Search for the cell housing the specified text and yield its (x, y) center coordinate. 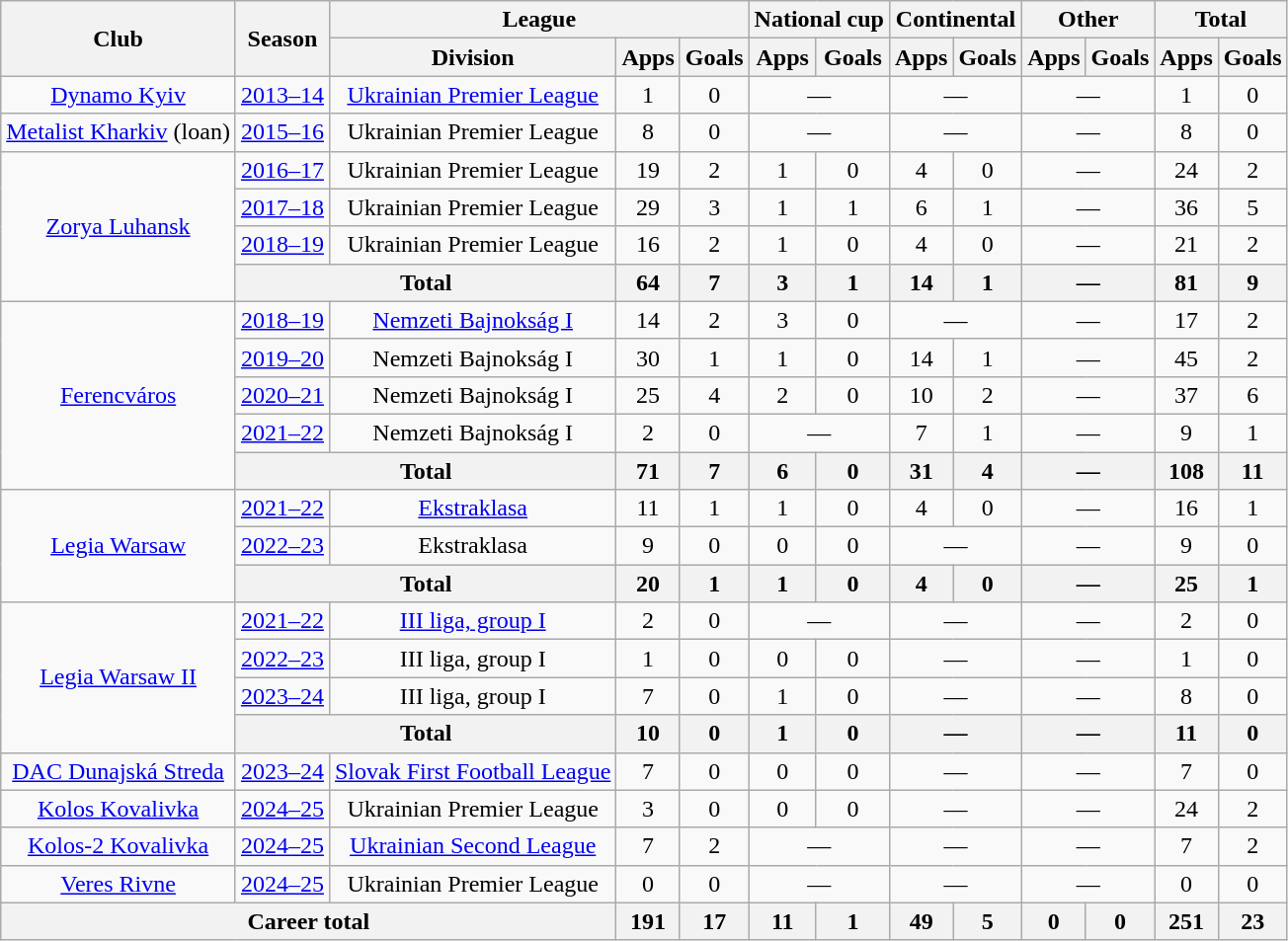
Other (1088, 20)
National cup (819, 20)
Ukrainian Second League (472, 846)
2020–21 (282, 395)
21 (1186, 245)
Veres Rivne (119, 884)
Club (119, 39)
108 (1186, 471)
2013–14 (282, 95)
Slovak First Football League (472, 771)
Zorya Luhansk (119, 226)
League (539, 20)
2017–18 (282, 207)
37 (1186, 395)
251 (1186, 921)
Metalist Kharkiv (loan) (119, 132)
Legia Warsaw (119, 546)
Dynamo Kyiv (119, 95)
2016–17 (282, 170)
Kolos-2 Kovalivka (119, 846)
23 (1252, 921)
71 (648, 471)
Legia Warsaw II (119, 677)
191 (648, 921)
29 (648, 207)
49 (921, 921)
2019–20 (282, 357)
20 (648, 584)
81 (1186, 282)
19 (648, 170)
Season (282, 39)
31 (921, 471)
Kolos Kovalivka (119, 809)
DAC Dunajská Streda (119, 771)
Career total (308, 921)
36 (1186, 207)
30 (648, 357)
Continental (955, 20)
45 (1186, 357)
2015–16 (282, 132)
64 (648, 282)
Division (472, 57)
Ferencváros (119, 395)
